Provide the (X, Y) coordinate of the cell's center where the given text is located.  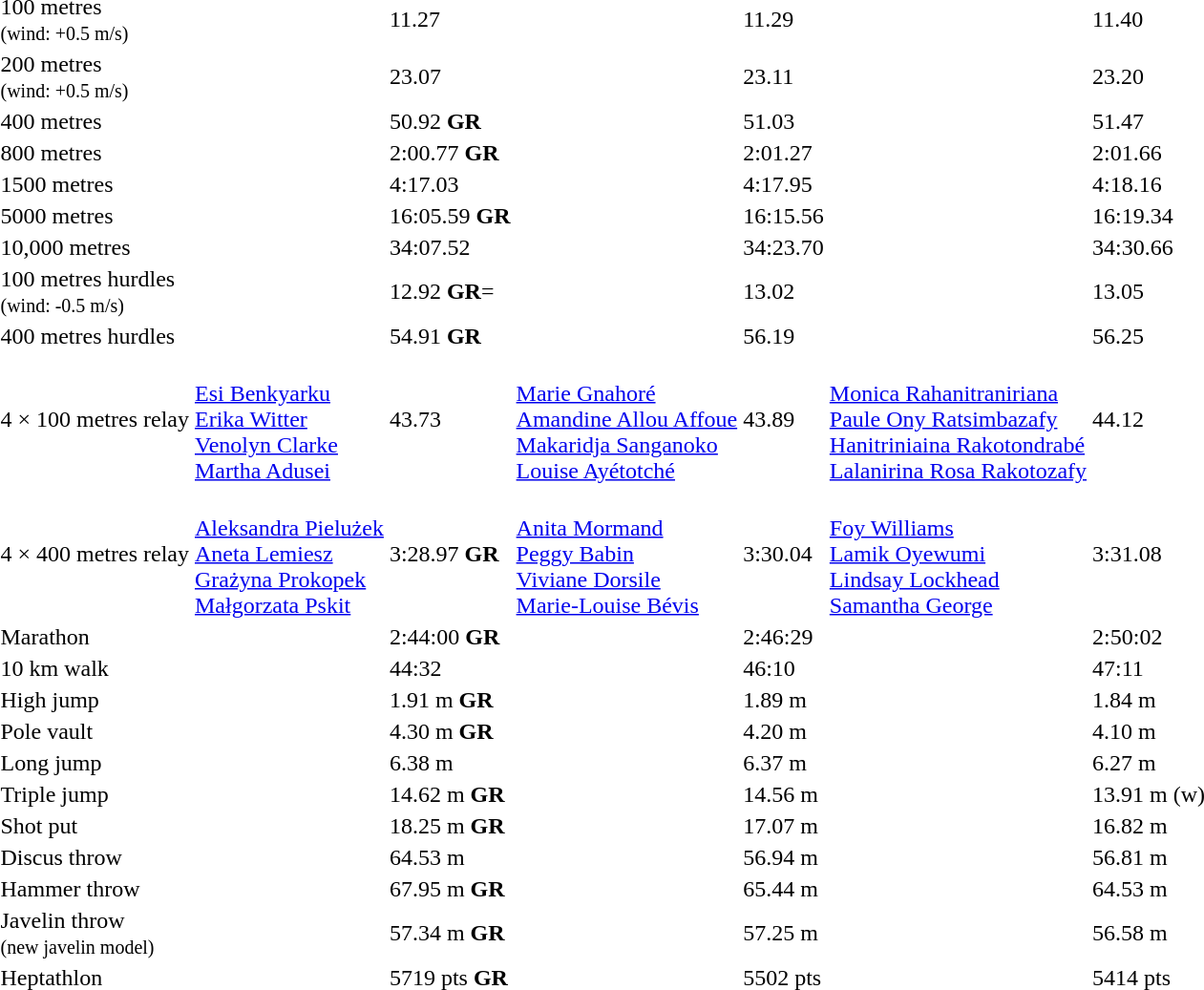
57.25 m (784, 934)
65.44 m (784, 889)
4.20 m (784, 731)
17.07 m (784, 826)
44:32 (450, 668)
Marie GnahoréAmandine Allou AffoueMakaridja SanganokoLouise Ayétotché (626, 419)
4:17.03 (450, 184)
34:23.70 (784, 247)
Anita MormandPeggy BabinViviane DorsileMarie-Louise Bévis (626, 554)
2:46:29 (784, 637)
2:44:00 GR (450, 637)
56.94 m (784, 857)
2:00.77 GR (450, 153)
4.30 m GR (450, 731)
51.03 (784, 121)
23.07 (450, 76)
Esi BenkyarkuErika WitterVenolyn ClarkeMartha Adusei (288, 419)
54.91 GR (450, 336)
23.11 (784, 76)
14.56 m (784, 794)
34:07.52 (450, 247)
Aleksandra PielużekAneta LemieszGrażyna ProkopekMałgorzata Pskit (288, 554)
56.19 (784, 336)
46:10 (784, 668)
6.37 m (784, 763)
Foy WilliamsLamik OyewumiLindsay LockheadSamantha George (958, 554)
13.02 (784, 292)
64.53 m (450, 857)
1.91 m GR (450, 700)
43.89 (784, 419)
18.25 m GR (450, 826)
12.92 GR= (450, 292)
67.95 m GR (450, 889)
16:05.59 GR (450, 216)
57.34 m GR (450, 934)
16:15.56 (784, 216)
43.73 (450, 419)
3:28.97 GR (450, 554)
3:30.04 (784, 554)
6.38 m (450, 763)
Monica RahanitranirianaPaule Ony RatsimbazafyHanitriniaina RakotondrabéLalanirina Rosa Rakotozafy (958, 419)
4:17.95 (784, 184)
50.92 GR (450, 121)
2:01.27 (784, 153)
14.62 m GR (450, 794)
1.89 m (784, 700)
